Capture the cell that displays the provided text and extract its (X, Y) central coordinate. 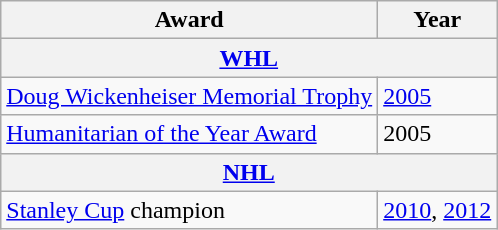
Stanley Cup champion (190, 210)
Year (438, 20)
Humanitarian of the Year Award (190, 134)
2010, 2012 (438, 210)
Award (190, 20)
Doug Wickenheiser Memorial Trophy (190, 96)
WHL (249, 58)
NHL (249, 172)
